Capture the cell that displays the provided text and extract its [x, y] central coordinate. 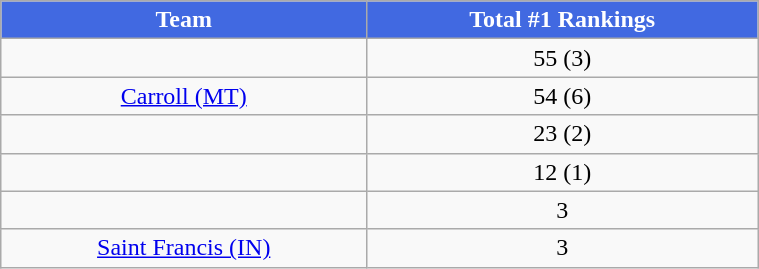
23 (2) [562, 134]
Team [184, 20]
54 (6) [562, 96]
Total #1 Rankings [562, 20]
Saint Francis (IN) [184, 248]
55 (3) [562, 58]
Carroll (MT) [184, 96]
12 (1) [562, 172]
